Extract the (x, y) coordinate from the center of the cell holding the provided text.  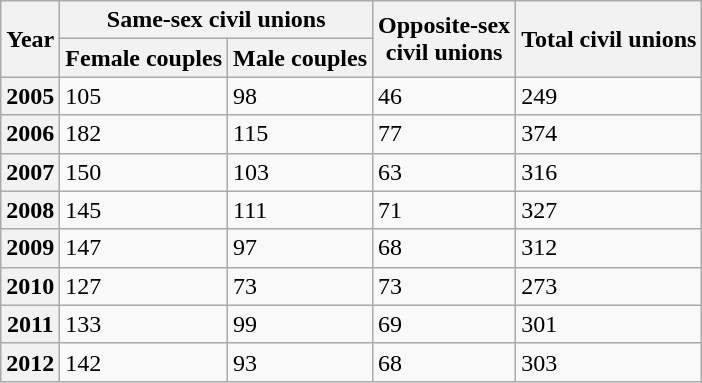
97 (300, 248)
111 (300, 210)
2012 (30, 362)
145 (144, 210)
249 (609, 96)
316 (609, 172)
103 (300, 172)
46 (444, 96)
93 (300, 362)
2011 (30, 324)
115 (300, 134)
150 (144, 172)
2005 (30, 96)
98 (300, 96)
Same-sex civil unions (216, 20)
2008 (30, 210)
303 (609, 362)
127 (144, 286)
Year (30, 39)
Total civil unions (609, 39)
182 (144, 134)
Opposite-sexcivil unions (444, 39)
327 (609, 210)
2010 (30, 286)
312 (609, 248)
99 (300, 324)
105 (144, 96)
63 (444, 172)
2006 (30, 134)
301 (609, 324)
142 (144, 362)
Male couples (300, 58)
2009 (30, 248)
374 (609, 134)
71 (444, 210)
273 (609, 286)
2007 (30, 172)
147 (144, 248)
77 (444, 134)
69 (444, 324)
133 (144, 324)
Female couples (144, 58)
